Capture the cell that displays the provided text and extract its [x, y] central coordinate. 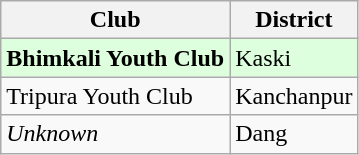
Dang [294, 134]
Bhimkali Youth Club [116, 58]
Unknown [116, 134]
Club [116, 20]
District [294, 20]
Kanchanpur [294, 96]
Kaski [294, 58]
Tripura Youth Club [116, 96]
